Detect which cell encompasses the target text, then output its [X, Y] center coordinate. 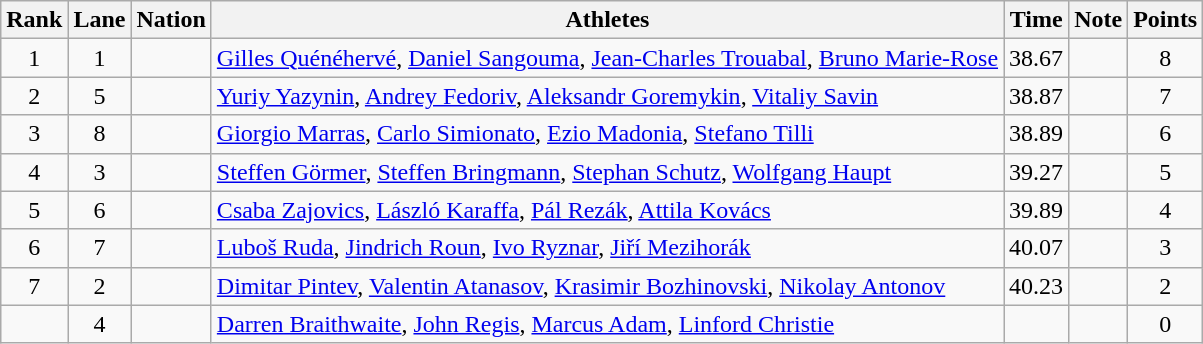
Yuriy Yazynin, Andrey Fedoriv, Aleksandr Goremykin, Vitaliy Savin [607, 96]
Gilles Quénéhervé, Daniel Sangouma, Jean-Charles Trouabal, Bruno Marie-Rose [607, 58]
Nation [171, 20]
40.23 [1036, 286]
39.27 [1036, 172]
39.89 [1036, 210]
Note [1098, 20]
Time [1036, 20]
Points [1166, 20]
Luboš Ruda, Jindrich Roun, Ivo Ryznar, Jiří Mezihorák [607, 248]
38.87 [1036, 96]
Rank [34, 20]
38.67 [1036, 58]
38.89 [1036, 134]
0 [1166, 324]
Lane [100, 20]
Giorgio Marras, Carlo Simionato, Ezio Madonia, Stefano Tilli [607, 134]
Athletes [607, 20]
Steffen Görmer, Steffen Bringmann, Stephan Schutz, Wolfgang Haupt [607, 172]
Darren Braithwaite, John Regis, Marcus Adam, Linford Christie [607, 324]
Dimitar Pintev, Valentin Atanasov, Krasimir Bozhinovski, Nikolay Antonov [607, 286]
Csaba Zajovics, László Karaffa, Pál Rezák, Attila Kovács [607, 210]
40.07 [1036, 248]
